Scan for the cell matching the given text and deliver its (x, y) coordinate at center. 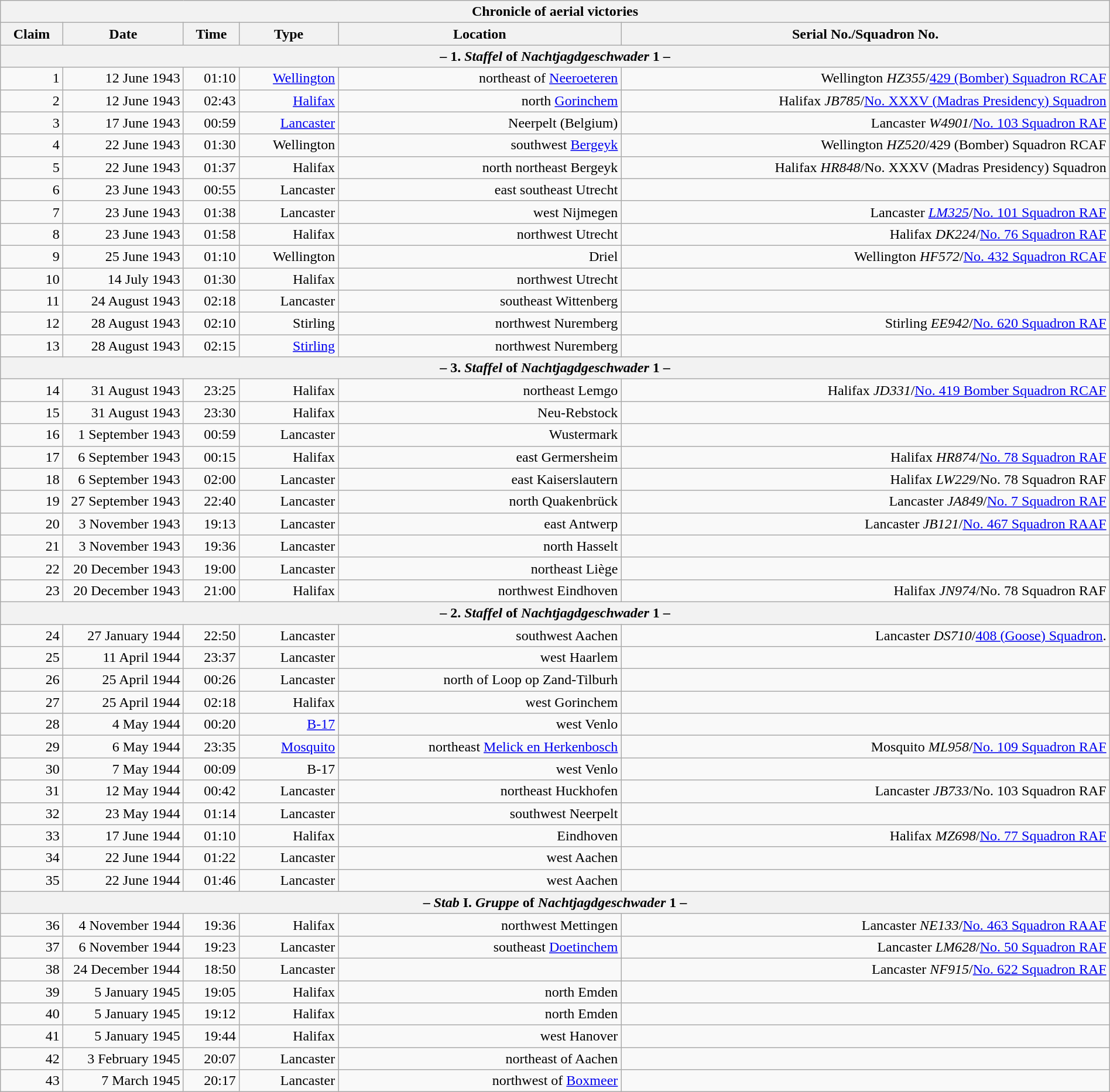
Lancaster DS710/408 (Goose) Squadron. (865, 635)
6 November 1944 (123, 947)
19:44 (211, 1036)
19:12 (211, 1014)
21:00 (211, 590)
Halifax HR848/No. XXXV (Madras Presidency) Squadron (865, 167)
02:00 (211, 479)
Wellington HZ520/429 (Bomber) Squadron RCAF (865, 145)
northwest of Boxmeer (480, 1081)
Lancaster JA849/No. 7 Squadron RAF (865, 502)
7 March 1945 (123, 1081)
1 (32, 78)
27 September 1943 (123, 502)
5 (32, 167)
northeast Lemgo (480, 390)
23:30 (211, 413)
26 (32, 680)
east southeast Utrecht (480, 190)
1 September 1943 (123, 435)
37 (32, 947)
00:55 (211, 190)
14 July 1943 (123, 279)
north Quakenbrück (480, 502)
north of Loop op Zand-Tilburh (480, 680)
2 (32, 101)
01:46 (211, 880)
40 (32, 1014)
north Gorinchem (480, 101)
Chronicle of aerial victories (555, 12)
24 August 1943 (123, 301)
42 (32, 1059)
27 January 1944 (123, 635)
Halifax JB785/No. XXXV (Madras Presidency) Squadron (865, 101)
19:13 (211, 524)
Claim (32, 34)
Lancaster LM325/No. 101 Squadron RAF (865, 212)
17 June 1944 (123, 836)
23 (32, 590)
18 (32, 479)
Halifax DK224/No. 76 Squadron RAF (865, 234)
30 (32, 769)
southwest Neerpelt (480, 813)
23:25 (211, 390)
00:42 (211, 791)
northeast Liège (480, 568)
02:43 (211, 101)
01:14 (211, 813)
4 (32, 145)
12 (32, 324)
43 (32, 1081)
Neu-Rebstock (480, 413)
14 (32, 390)
Mosquito ML958/No. 109 Squadron RAF (865, 747)
7 May 1944 (123, 769)
Type (288, 34)
22:40 (211, 502)
24 December 1944 (123, 969)
northeast Melick en Herkenbosch (480, 747)
8 (32, 234)
01:38 (211, 212)
Lancaster LM628/No. 50 Squadron RAF (865, 947)
9 (32, 256)
19 (32, 502)
Serial No./Squadron No. (865, 34)
20 (32, 524)
39 (32, 992)
Location (480, 34)
01:58 (211, 234)
32 (32, 813)
25 June 1943 (123, 256)
Halifax JN974/No. 78 Squadron RAF (865, 590)
01:37 (211, 167)
3 (32, 123)
west Hanover (480, 1036)
18:50 (211, 969)
Halifax JD331/No. 419 Bomber Squadron RCAF (865, 390)
northeast of Neeroeteren (480, 78)
33 (32, 836)
11 April 1944 (123, 658)
7 (32, 212)
Halifax HR874/No. 78 Squadron RAF (865, 457)
17 (32, 457)
southwest Aachen (480, 635)
29 (32, 747)
Lancaster JB121/No. 467 Squadron RAAF (865, 524)
Wellington HZ355/429 (Bomber) Squadron RCAF (865, 78)
Date (123, 34)
west Haarlem (480, 658)
28 (32, 724)
southeast Wittenberg (480, 301)
21 (32, 546)
38 (32, 969)
– 1. Staffel of Nachtjagdgeschwader 1 – (555, 56)
11 (32, 301)
Time (211, 34)
– Stab I. Gruppe of Nachtjagdgeschwader 1 – (555, 902)
15 (32, 413)
19:00 (211, 568)
00:09 (211, 769)
Wustermark (480, 435)
east Antwerp (480, 524)
20:17 (211, 1081)
01:22 (211, 858)
24 (32, 635)
southeast Doetinchem (480, 947)
25 (32, 658)
west Nijmegen (480, 212)
22 (32, 568)
northeast of Aachen (480, 1059)
13 (32, 346)
10 (32, 279)
36 (32, 925)
Lancaster NF915/No. 622 Squadron RAF (865, 969)
north northeast Bergeyk (480, 167)
19:23 (211, 947)
Halifax MZ698/No. 77 Squadron RAF (865, 836)
northwest Mettingen (480, 925)
02:15 (211, 346)
6 May 1944 (123, 747)
4 November 1944 (123, 925)
19:05 (211, 992)
– 3. Staffel of Nachtjagdgeschwader 1 – (555, 368)
00:26 (211, 680)
22:50 (211, 635)
– 2. Staffel of Nachtjagdgeschwader 1 – (555, 613)
Neerpelt (Belgium) (480, 123)
Mosquito (288, 747)
23:35 (211, 747)
Stirling EE942/No. 620 Squadron RAF (865, 324)
6 (32, 190)
02:10 (211, 324)
34 (32, 858)
east Germersheim (480, 457)
Halifax LW229/No. 78 Squadron RAF (865, 479)
00:15 (211, 457)
north Hasselt (480, 546)
Lancaster NE133/No. 463 Squadron RAAF (865, 925)
west Gorinchem (480, 702)
east Kaiserslautern (480, 479)
northeast Huckhofen (480, 791)
35 (32, 880)
31 (32, 791)
3 February 1945 (123, 1059)
16 (32, 435)
Lancaster W4901/No. 103 Squadron RAF (865, 123)
southwest Bergeyk (480, 145)
Lancaster JB733/No. 103 Squadron RAF (865, 791)
23 May 1944 (123, 813)
Wellington HF572/No. 432 Squadron RCAF (865, 256)
41 (32, 1036)
23:37 (211, 658)
northwest Eindhoven (480, 590)
27 (32, 702)
4 May 1944 (123, 724)
20:07 (211, 1059)
17 June 1943 (123, 123)
00:20 (211, 724)
Eindhoven (480, 836)
Driel (480, 256)
12 May 1944 (123, 791)
